Pinpoint the cell where the given text exists, returning its (X, Y) midpoint coordinate. 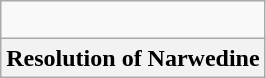
Resolution of Narwedine (133, 58)
